Detect which cell encompasses the target text, then output its [X, Y] center coordinate. 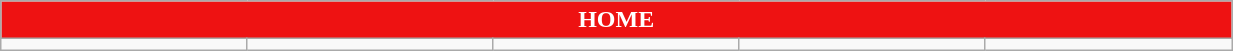
HOME [616, 20]
